Pinpoint the cell where the given text exists, returning its (x, y) midpoint coordinate. 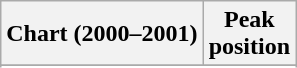
Chart (2000–2001) (102, 34)
Peakposition (249, 34)
